Return the [x, y] coordinate for the center point of the cell that contains the specified text.  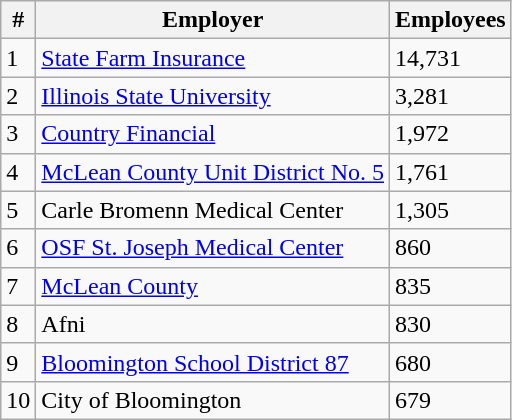
Afni [213, 324]
McLean County Unit District No. 5 [213, 172]
6 [18, 248]
1,305 [451, 210]
9 [18, 362]
Country Financial [213, 134]
City of Bloomington [213, 400]
Bloomington School District 87 [213, 362]
3,281 [451, 96]
14,731 [451, 58]
# [18, 20]
Illinois State University [213, 96]
Carle Bromenn Medical Center [213, 210]
830 [451, 324]
2 [18, 96]
3 [18, 134]
McLean County [213, 286]
4 [18, 172]
680 [451, 362]
Employees [451, 20]
Employer [213, 20]
1 [18, 58]
860 [451, 248]
7 [18, 286]
1,761 [451, 172]
5 [18, 210]
OSF St. Joseph Medical Center [213, 248]
8 [18, 324]
679 [451, 400]
10 [18, 400]
835 [451, 286]
1,972 [451, 134]
State Farm Insurance [213, 58]
